Return the (X, Y) coordinate for the center point of the cell that contains the specified text.  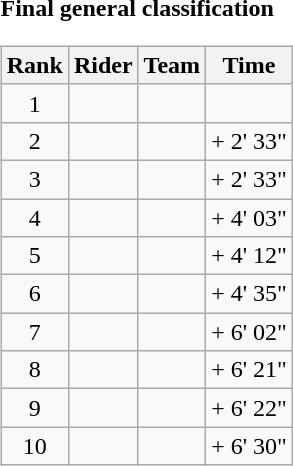
+ 4' 12" (250, 256)
3 (34, 179)
Time (250, 65)
5 (34, 256)
1 (34, 103)
9 (34, 408)
Rider (103, 65)
+ 4' 03" (250, 217)
+ 6' 21" (250, 370)
+ 6' 02" (250, 332)
8 (34, 370)
6 (34, 294)
+ 4' 35" (250, 294)
+ 6' 30" (250, 446)
4 (34, 217)
Rank (34, 65)
Team (172, 65)
2 (34, 141)
+ 6' 22" (250, 408)
7 (34, 332)
10 (34, 446)
